Identify which cell holds the provided text, then report its [x, y] central coordinate. 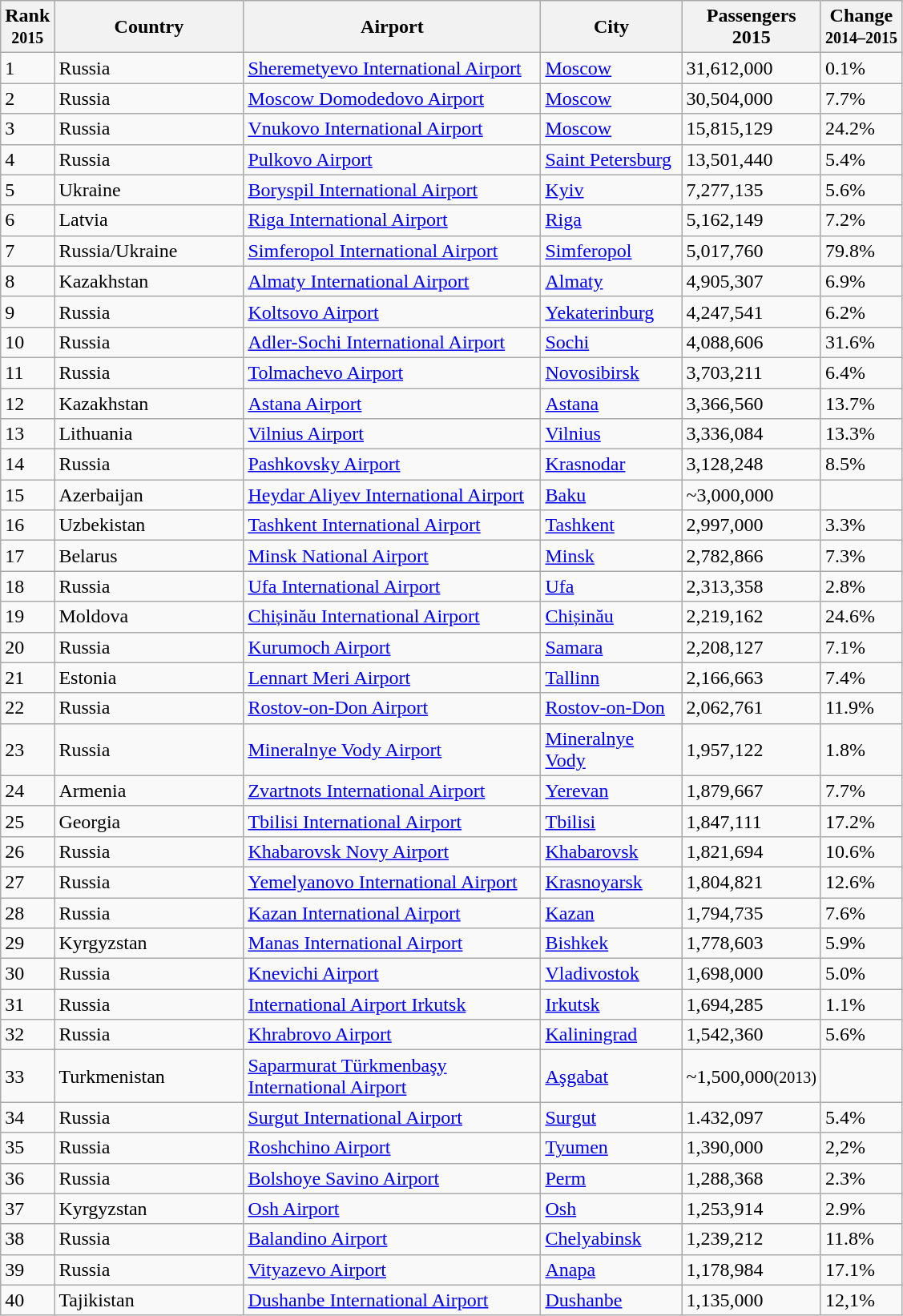
Lithuania [149, 434]
5 [27, 190]
Aşgabat [611, 1077]
7.4% [861, 678]
Adler-Sochi International Airport [393, 342]
Simferopol International Airport [393, 251]
36 [27, 1178]
79.8% [861, 251]
~3,000,000 [752, 495]
2,2% [861, 1148]
17.1% [861, 1270]
Pulkovo Airport [393, 159]
Anapa [611, 1270]
2,313,358 [752, 586]
1,847,111 [752, 821]
3,703,211 [752, 372]
2,782,866 [752, 556]
Ukraine [149, 190]
Russia/Ukraine [149, 251]
19 [27, 617]
Georgia [149, 821]
1,821,694 [752, 851]
1,804,821 [752, 882]
4 [27, 159]
32 [27, 1035]
Tbilisi [611, 821]
Tashkent International Airport [393, 525]
27 [27, 882]
Tajikistan [149, 1300]
5.9% [861, 944]
Minsk [611, 556]
7,277,135 [752, 190]
15 [27, 495]
2 [27, 99]
Osh [611, 1209]
1,135,000 [752, 1300]
21 [27, 678]
Passengers2015 [752, 27]
38 [27, 1239]
Manas International Airport [393, 944]
Mineralnye Vody Airport [393, 750]
Surgut [611, 1117]
8.5% [861, 465]
Kyiv [611, 190]
Kazan [611, 912]
Turkmenistan [149, 1077]
29 [27, 944]
10.6% [861, 851]
10 [27, 342]
Zvartnots International Airport [393, 791]
Moscow Domodedovo Airport [393, 99]
16 [27, 525]
37 [27, 1209]
Airport [393, 27]
24.2% [861, 129]
1.1% [861, 1004]
30,504,000 [752, 99]
Surgut International Airport [393, 1117]
1,253,914 [752, 1209]
Tyumen [611, 1148]
31 [27, 1004]
3.3% [861, 525]
Riga [611, 220]
7.6% [861, 912]
1,239,212 [752, 1239]
Osh Airport [393, 1209]
City [611, 27]
1.8% [861, 750]
Novosibirsk [611, 372]
Krasnoyarsk [611, 882]
1,794,735 [752, 912]
Kaliningrad [611, 1035]
Country [149, 27]
Azerbaijan [149, 495]
Rostov-on-Don [611, 708]
Minsk National Airport [393, 556]
4,088,606 [752, 342]
Khabarovsk Novy Airport [393, 851]
17 [27, 556]
6.4% [861, 372]
1,957,122 [752, 750]
Kazan International Airport [393, 912]
2,062,761 [752, 708]
Bishkek [611, 944]
Dushanbe [611, 1300]
1,698,000 [752, 974]
1,694,285 [752, 1004]
Heydar Aliyev International Airport [393, 495]
Belarus [149, 556]
13 [27, 434]
20 [27, 647]
Yemelyanovo International Airport [393, 882]
Mineralnye Vody [611, 750]
1,542,360 [752, 1035]
35 [27, 1148]
Ufa [611, 586]
Simferopol [611, 251]
26 [27, 851]
12 [27, 403]
1.432,097 [752, 1117]
22 [27, 708]
2.9% [861, 1209]
Samara [611, 647]
Krasnodar [611, 465]
7.2% [861, 220]
5,162,149 [752, 220]
Astana [611, 403]
Estonia [149, 678]
31.6% [861, 342]
1,288,368 [752, 1178]
Kurumoch Airport [393, 647]
Almaty International Airport [393, 281]
~1,500,000(2013) [752, 1077]
Astana Airport [393, 403]
Sochi [611, 342]
Vilnius [611, 434]
Chișinău International Airport [393, 617]
24.6% [861, 617]
Vladivostok [611, 974]
12.6% [861, 882]
Irkutsk [611, 1004]
Rank2015 [27, 27]
Baku [611, 495]
25 [27, 821]
18 [27, 586]
6 [27, 220]
Chișinău [611, 617]
6.9% [861, 281]
Khrabrovo Airport [393, 1035]
34 [27, 1117]
Khabarovsk [611, 851]
Vilnius Airport [393, 434]
1,778,603 [752, 944]
Yekaterinburg [611, 312]
0.1% [861, 68]
Perm [611, 1178]
Lennart Meri Airport [393, 678]
11.8% [861, 1239]
40 [27, 1300]
Dushanbe International Airport [393, 1300]
15,815,129 [752, 129]
Vityazevo Airport [393, 1270]
Ufa International Airport [393, 586]
2,208,127 [752, 647]
7.3% [861, 556]
13,501,440 [752, 159]
Sheremetyevo International Airport [393, 68]
7.1% [861, 647]
Vnukovo International Airport [393, 129]
30 [27, 974]
17.2% [861, 821]
Koltsovo Airport [393, 312]
39 [27, 1270]
Bolshoye Savino Airport [393, 1178]
5,017,760 [752, 251]
Change2014–2015 [861, 27]
4,247,541 [752, 312]
Saint Petersburg [611, 159]
Tbilisi International Airport [393, 821]
Knevichi Airport [393, 974]
Almaty [611, 281]
Yerevan [611, 791]
Tashkent [611, 525]
2,166,663 [752, 678]
1 [27, 68]
13.7% [861, 403]
Roshchino Airport [393, 1148]
31,612,000 [752, 68]
3 [27, 129]
Riga International Airport [393, 220]
1,390,000 [752, 1148]
Tolmachevo Airport [393, 372]
Latvia [149, 220]
Pashkovsky Airport [393, 465]
2,219,162 [752, 617]
14 [27, 465]
11 [27, 372]
Armenia [149, 791]
1,879,667 [752, 791]
28 [27, 912]
Moldova [149, 617]
Balandino Airport [393, 1239]
9 [27, 312]
12,1% [861, 1300]
3,366,560 [752, 403]
Saparmurat Türkmenbaşy International Airport [393, 1077]
Rostov-on-Don Airport [393, 708]
Boryspil International Airport [393, 190]
4,905,307 [752, 281]
6.2% [861, 312]
11.9% [861, 708]
13.3% [861, 434]
2.8% [861, 586]
Uzbekistan [149, 525]
8 [27, 281]
2,997,000 [752, 525]
3,128,248 [752, 465]
International Airport Irkutsk [393, 1004]
3,336,084 [752, 434]
2.3% [861, 1178]
23 [27, 750]
1,178,984 [752, 1270]
Tallinn [611, 678]
5.0% [861, 974]
7 [27, 251]
24 [27, 791]
Chelyabinsk [611, 1239]
33 [27, 1077]
